Find where the given text appears and provide that cell's center as [x, y] coordinate. 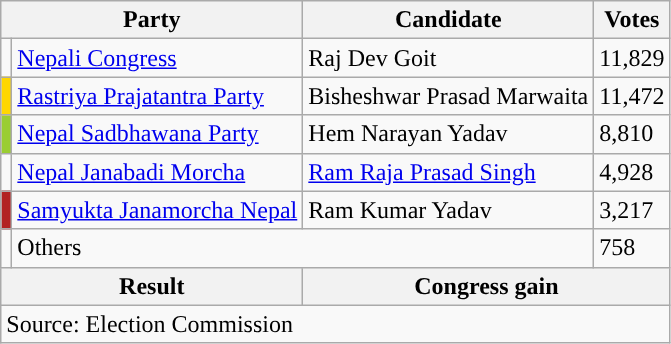
Samyukta Janamorcha Nepal [158, 210]
Source: Election Commission [336, 324]
758 [632, 248]
4,928 [632, 172]
Ram Raja Prasad Singh [448, 172]
Party [152, 20]
Bisheshwar Prasad Marwaita [448, 96]
11,472 [632, 96]
Result [152, 286]
Congress gain [486, 286]
Votes [632, 20]
Ram Kumar Yadav [448, 210]
Nepal Sadbhawana Party [158, 134]
Raj Dev Goit [448, 58]
Others [303, 248]
11,829 [632, 58]
Nepal Janabadi Morcha [158, 172]
3,217 [632, 210]
8,810 [632, 134]
Hem Narayan Yadav [448, 134]
Candidate [448, 20]
Nepali Congress [158, 58]
Rastriya Prajatantra Party [158, 96]
